For the text-containing cell, return its midpoint in [X, Y] coordinate format. 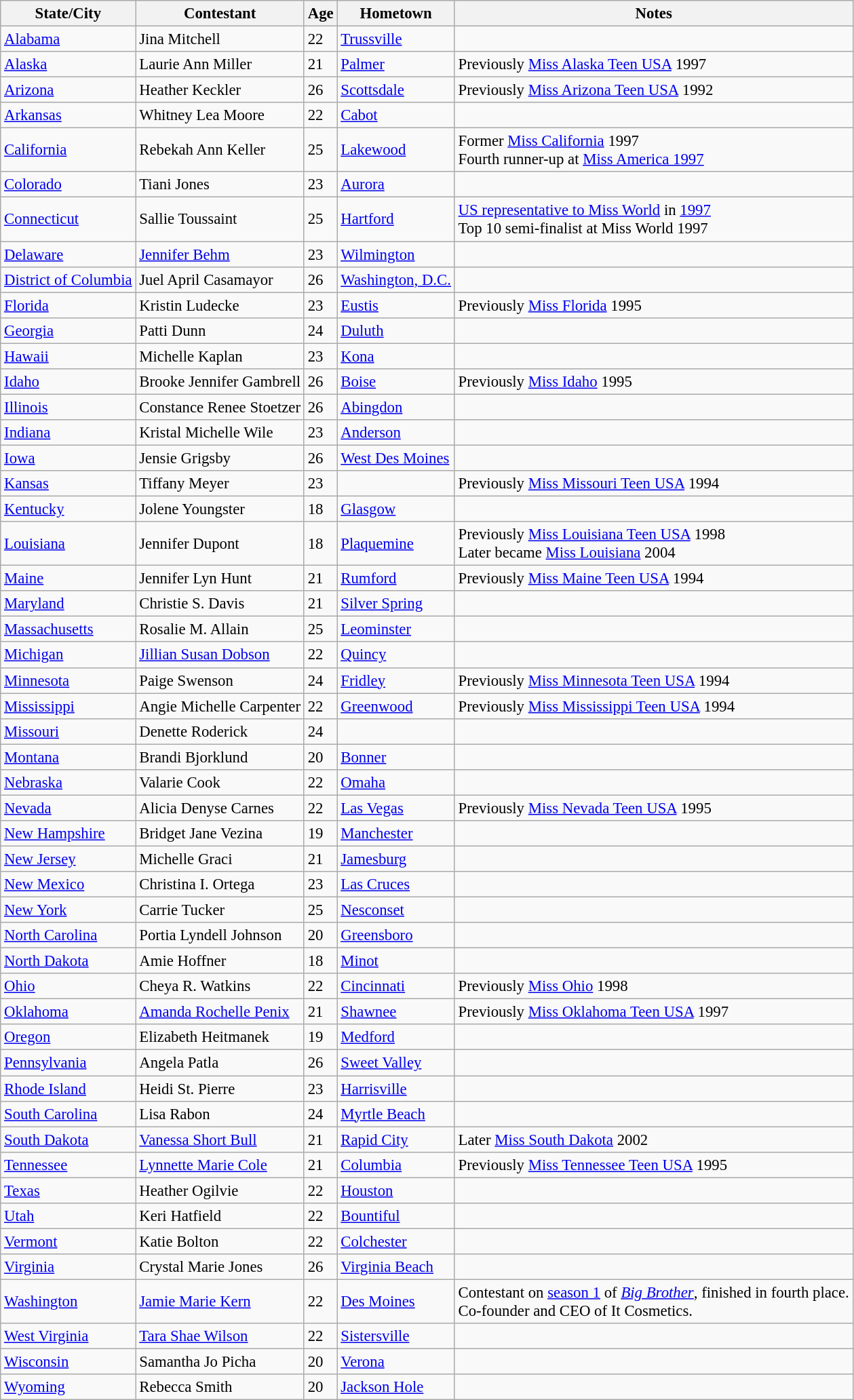
Michelle Kaplan [220, 356]
Previously Miss Maine Teen USA 1994 [654, 579]
Amie Hoffner [220, 961]
Crystal Marie Jones [220, 1267]
Previously Miss Ohio 1998 [654, 986]
Georgia [68, 330]
Katie Bolton [220, 1241]
Heather Ogilvie [220, 1190]
West Virginia [68, 1336]
Scottsdale [396, 90]
US representative to Miss World in 1997Top 10 semi-finalist at Miss World 1997 [654, 220]
Greenwood [396, 706]
Contestant on season 1 of Big Brother, finished in fourth place.Co-founder and CEO of It Cosmetics. [654, 1301]
Colchester [396, 1241]
Laurie Ann Miller [220, 64]
Tennessee [68, 1165]
Jamesburg [396, 859]
Florida [68, 305]
Christina I. Ortega [220, 884]
Heidi St. Pierre [220, 1089]
Jackson Hole [396, 1387]
Alaska [68, 64]
Virginia Beach [396, 1267]
Montana [68, 757]
Houston [396, 1190]
Previously Miss Arizona Teen USA 1992 [654, 90]
Constance Renee Stoetzer [220, 407]
Maryland [68, 604]
New Mexico [68, 884]
North Carolina [68, 935]
Jolene Youngster [220, 509]
Medford [396, 1037]
Palmer [396, 64]
Quincy [396, 655]
Hartford [396, 220]
Samantha Jo Picha [220, 1362]
Notes [654, 14]
Plaquemine [396, 544]
Myrtle Beach [396, 1114]
Keri Hatfield [220, 1216]
Jamie Marie Kern [220, 1301]
Previously Miss Alaska Teen USA 1997 [654, 64]
Amanda Rochelle Penix [220, 1012]
Jennifer Behm [220, 254]
Verona [396, 1362]
Christie S. Davis [220, 604]
Jillian Susan Dobson [220, 655]
Alicia Denyse Carnes [220, 808]
West Des Moines [396, 458]
Brooke Jennifer Gambrell [220, 382]
Maine [68, 579]
Manchester [396, 834]
Bridget Jane Vezina [220, 834]
Vanessa Short Bull [220, 1140]
Trussville [396, 39]
Sallie Toussaint [220, 220]
Harrisville [396, 1089]
Leominster [396, 629]
Jennifer Dupont [220, 544]
Rumford [396, 579]
Patti Dunn [220, 330]
Jina Mitchell [220, 39]
Ohio [68, 986]
Previously Miss Mississippi Teen USA 1994 [654, 706]
Mississippi [68, 706]
Previously Miss Louisiana Teen USA 1998Later became Miss Louisiana 2004 [654, 544]
District of Columbia [68, 279]
Whitney Lea Moore [220, 115]
Michigan [68, 655]
Washington, D.C. [396, 279]
Vermont [68, 1241]
Arizona [68, 90]
Kristin Ludecke [220, 305]
Kentucky [68, 509]
Connecticut [68, 220]
Brandi Bjorklund [220, 757]
Rebekah Ann Keller [220, 151]
Rosalie M. Allain [220, 629]
Kristal Michelle Wile [220, 433]
Columbia [396, 1165]
Carrie Tucker [220, 910]
Lakewood [396, 151]
Utah [68, 1216]
Washington [68, 1301]
Previously Miss Tennessee Teen USA 1995 [654, 1165]
Shawnee [396, 1012]
Wisconsin [68, 1362]
Idaho [68, 382]
New Jersey [68, 859]
Glasgow [396, 509]
Later Miss South Dakota 2002 [654, 1140]
Sistersville [396, 1336]
Jensie Grigsby [220, 458]
Las Vegas [396, 808]
Minnesota [68, 680]
State/City [68, 14]
Minot [396, 961]
Kona [396, 356]
California [68, 151]
Portia Lyndell Johnson [220, 935]
Lisa Rabon [220, 1114]
Tiffany Meyer [220, 484]
New York [68, 910]
Denette Roderick [220, 731]
Wilmington [396, 254]
Texas [68, 1190]
Aurora [396, 185]
Previously Miss Nevada Teen USA 1995 [654, 808]
Greensboro [396, 935]
Alabama [68, 39]
Oregon [68, 1037]
Hometown [396, 14]
Iowa [68, 458]
Previously Miss Florida 1995 [654, 305]
South Carolina [68, 1114]
Cincinnati [396, 986]
Eustis [396, 305]
Pennsylvania [68, 1063]
Tara Shae Wilson [220, 1336]
Abingdon [396, 407]
Virginia [68, 1267]
Arkansas [68, 115]
Kansas [68, 484]
Juel April Casamayor [220, 279]
Hawaii [68, 356]
Rebecca Smith [220, 1387]
Indiana [68, 433]
Jennifer Lyn Hunt [220, 579]
Heather Keckler [220, 90]
Cheya R. Watkins [220, 986]
Former Miss California 1997Fourth runner-up at Miss America 1997 [654, 151]
Massachusetts [68, 629]
Delaware [68, 254]
Anderson [396, 433]
Tiani Jones [220, 185]
Previously Miss Idaho 1995 [654, 382]
Bountiful [396, 1216]
Las Cruces [396, 884]
Louisiana [68, 544]
New Hampshire [68, 834]
Nevada [68, 808]
Paige Swenson [220, 680]
Age [320, 14]
Nebraska [68, 783]
Fridley [396, 680]
Cabot [396, 115]
Nesconset [396, 910]
Colorado [68, 185]
Missouri [68, 731]
Previously Miss Oklahoma Teen USA 1997 [654, 1012]
Previously Miss Minnesota Teen USA 1994 [654, 680]
Valarie Cook [220, 783]
Angela Patla [220, 1063]
South Dakota [68, 1140]
Elizabeth Heitmanek [220, 1037]
Sweet Valley [396, 1063]
Lynnette Marie Cole [220, 1165]
Michelle Graci [220, 859]
Illinois [68, 407]
Contestant [220, 14]
Oklahoma [68, 1012]
Wyoming [68, 1387]
North Dakota [68, 961]
Boise [396, 382]
Previously Miss Missouri Teen USA 1994 [654, 484]
Rapid City [396, 1140]
Omaha [396, 783]
Bonner [396, 757]
Angie Michelle Carpenter [220, 706]
Silver Spring [396, 604]
Rhode Island [68, 1089]
Des Moines [396, 1301]
Duluth [396, 330]
